Pinpoint the cell where the given text exists, returning its (X, Y) midpoint coordinate. 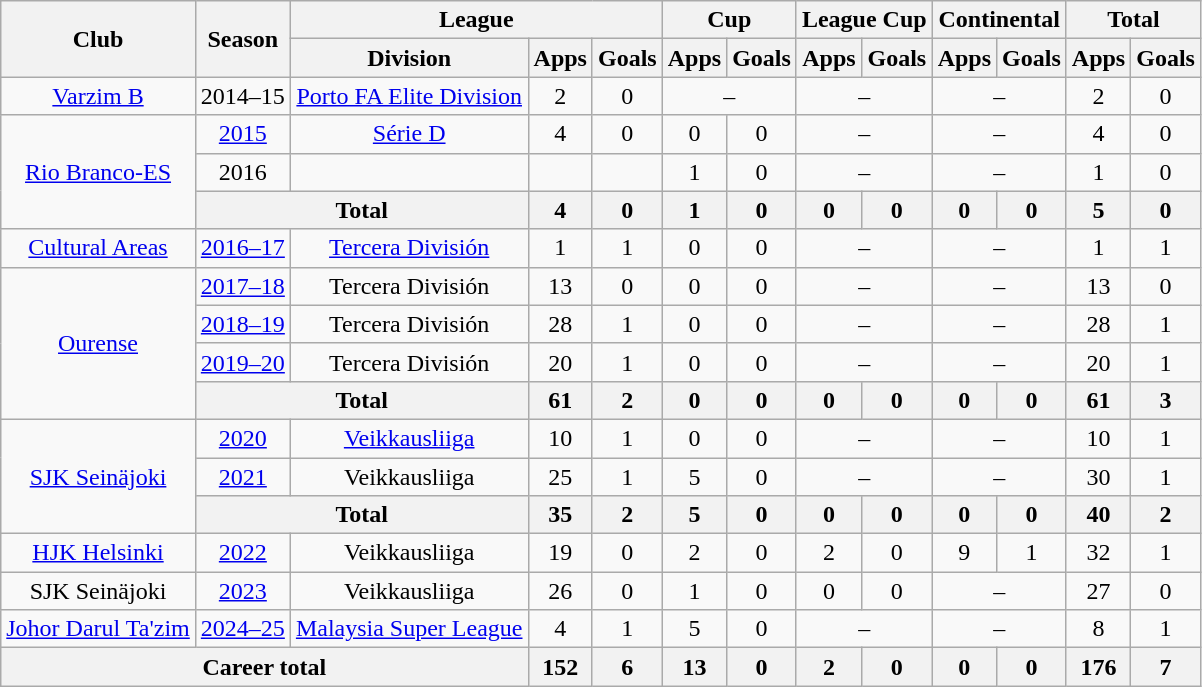
2021 (242, 477)
2017–18 (242, 286)
2014–15 (242, 96)
19 (560, 553)
2022 (242, 553)
Cup (729, 20)
HJK Helsinki (98, 553)
6 (627, 667)
Varzim B (98, 96)
7 (1166, 667)
2024–25 (242, 629)
Malaysia Super League (409, 629)
Club (98, 39)
152 (560, 667)
25 (560, 477)
2019–20 (242, 362)
26 (560, 591)
2023 (242, 591)
2018–19 (242, 324)
35 (560, 515)
Johor Darul Ta'zim (98, 629)
Série D (409, 134)
Porto FA Elite Division (409, 96)
Ourense (98, 343)
Season (242, 39)
League Cup (864, 20)
32 (1098, 553)
176 (1098, 667)
30 (1098, 477)
2016 (242, 172)
27 (1098, 591)
3 (1166, 400)
Cultural Areas (98, 248)
9 (964, 553)
2015 (242, 134)
8 (1098, 629)
League (476, 20)
Career total (264, 667)
Rio Branco-ES (98, 172)
Division (409, 58)
Continental (999, 20)
2020 (242, 438)
40 (1098, 515)
2016–17 (242, 248)
